Output the (X, Y) coordinate of the center of the cell containing the given text.  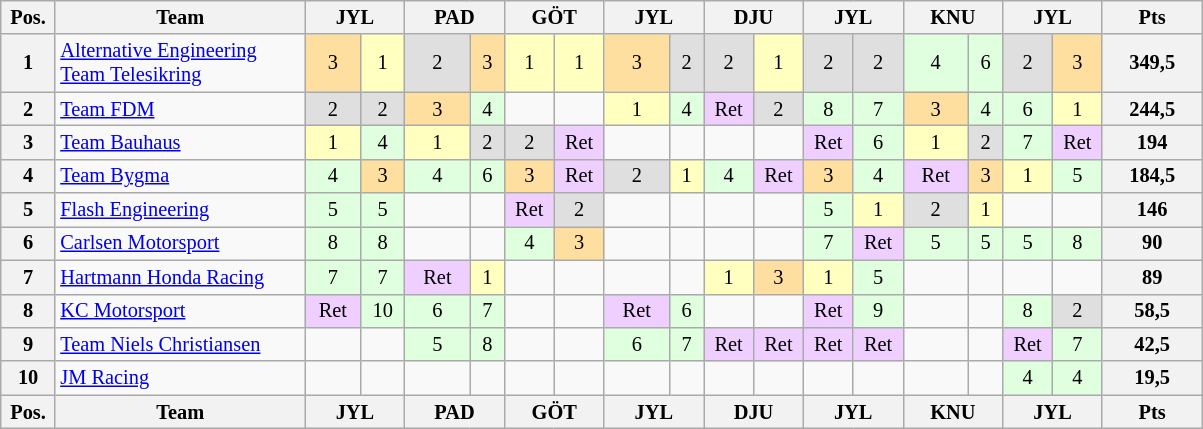
19,5 (1152, 378)
Flash Engineering (180, 210)
42,5 (1152, 344)
Alternative Engineering Team Telesikring (180, 63)
184,5 (1152, 176)
244,5 (1152, 109)
KC Motorsport (180, 311)
Team Niels Christiansen (180, 344)
194 (1152, 142)
89 (1152, 277)
Team Bauhaus (180, 142)
146 (1152, 210)
Carlsen Motorsport (180, 243)
349,5 (1152, 63)
90 (1152, 243)
Team Bygma (180, 176)
Team FDM (180, 109)
JM Racing (180, 378)
58,5 (1152, 311)
Hartmann Honda Racing (180, 277)
